Search for the cell housing the specified text and yield its (x, y) center coordinate. 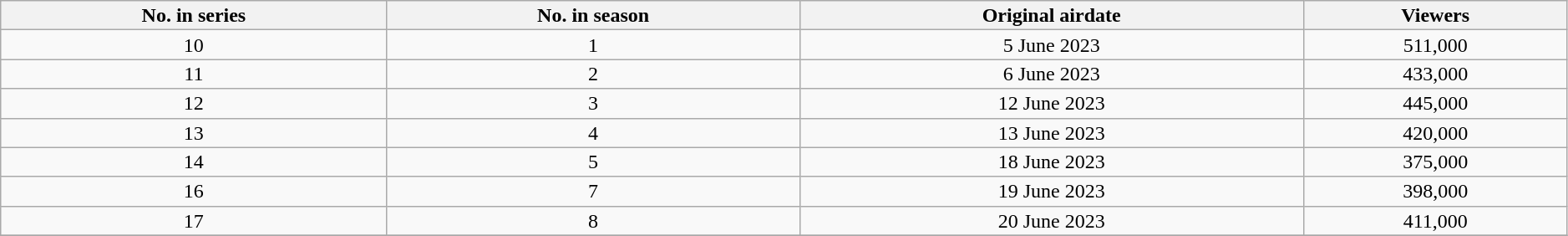
16 (194, 191)
11 (194, 74)
445,000 (1435, 104)
4 (593, 132)
Original airdate (1051, 15)
19 June 2023 (1051, 191)
420,000 (1435, 132)
398,000 (1435, 191)
5 (593, 162)
17 (194, 221)
No. in season (593, 15)
6 June 2023 (1051, 74)
8 (593, 221)
No. in series (194, 15)
20 June 2023 (1051, 221)
Viewers (1435, 15)
2 (593, 74)
13 June 2023 (1051, 132)
5 June 2023 (1051, 45)
13 (194, 132)
12 June 2023 (1051, 104)
7 (593, 191)
433,000 (1435, 74)
14 (194, 162)
511,000 (1435, 45)
3 (593, 104)
375,000 (1435, 162)
12 (194, 104)
1 (593, 45)
18 June 2023 (1051, 162)
10 (194, 45)
411,000 (1435, 221)
